Identify which cell holds the provided text, then report its [x, y] central coordinate. 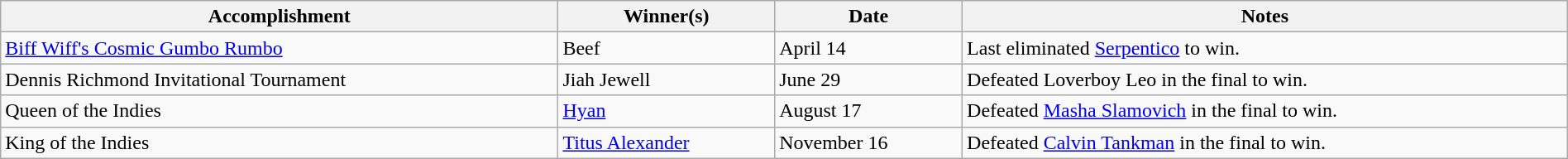
King of the Indies [280, 142]
Accomplishment [280, 17]
August 17 [868, 111]
Winner(s) [667, 17]
Last eliminated Serpentico to win. [1265, 48]
November 16 [868, 142]
Titus Alexander [667, 142]
Jiah Jewell [667, 79]
Defeated Masha Slamovich in the final to win. [1265, 111]
Biff Wiff's Cosmic Gumbo Rumbo [280, 48]
June 29 [868, 79]
Beef [667, 48]
Hyan [667, 111]
Queen of the Indies [280, 111]
Dennis Richmond Invitational Tournament [280, 79]
Defeated Loverboy Leo in the final to win. [1265, 79]
Notes [1265, 17]
Defeated Calvin Tankman in the final to win. [1265, 142]
Date [868, 17]
April 14 [868, 48]
